Determine the (X, Y) coordinate at the center of the cell enclosing the given text.  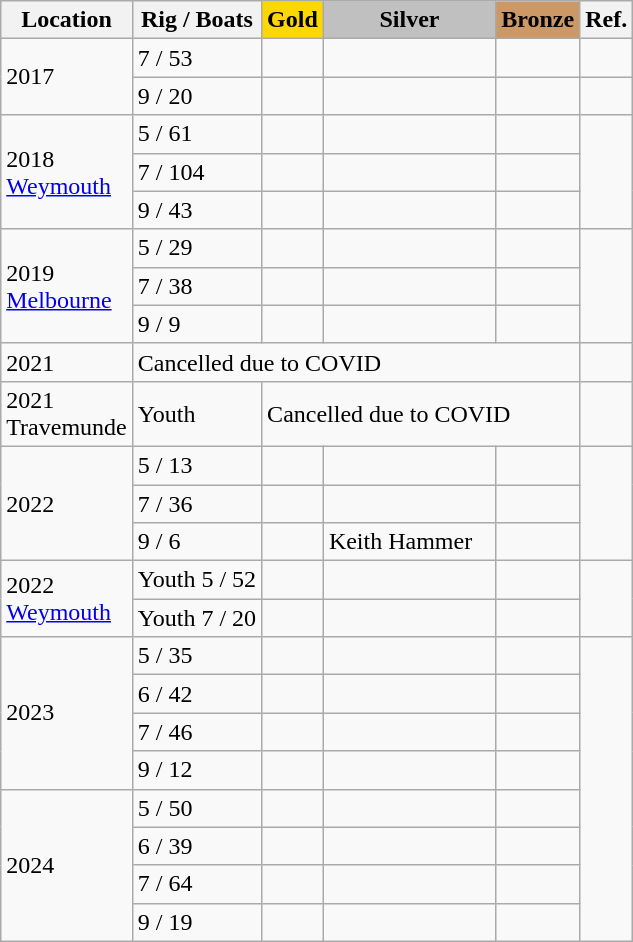
Rig / Boats (196, 20)
2023 (67, 713)
5 / 35 (196, 656)
2022 Weymouth (67, 599)
2021 Travemunde (67, 414)
7 / 38 (196, 286)
6 / 42 (196, 694)
2021 (67, 362)
Youth (196, 414)
Youth 7 / 20 (196, 618)
7 / 53 (196, 58)
7 / 104 (196, 172)
5 / 50 (196, 808)
9 / 9 (196, 324)
Gold (293, 20)
7 / 36 (196, 503)
Bronze (538, 20)
Keith Hammer (409, 542)
9 / 19 (196, 922)
7 / 64 (196, 884)
5 / 29 (196, 248)
9 / 6 (196, 542)
5 / 13 (196, 465)
2019 Melbourne (67, 286)
9 / 43 (196, 210)
Youth 5 / 52 (196, 580)
7 / 46 (196, 732)
Silver (409, 20)
2024 (67, 865)
Ref. (606, 20)
6 / 39 (196, 846)
2017 (67, 77)
2022 (67, 503)
Location (67, 20)
9 / 12 (196, 770)
5 / 61 (196, 134)
2018 Weymouth (67, 172)
9 / 20 (196, 96)
